Return the (X, Y) coordinate for the center point of the cell that contains the specified text.  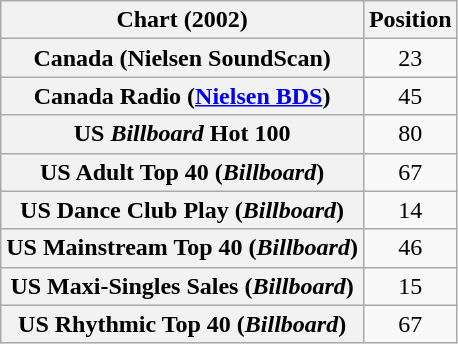
US Maxi-Singles Sales (Billboard) (182, 286)
Position (410, 20)
23 (410, 58)
14 (410, 210)
US Billboard Hot 100 (182, 134)
15 (410, 286)
Canada (Nielsen SoundScan) (182, 58)
US Rhythmic Top 40 (Billboard) (182, 324)
Canada Radio (Nielsen BDS) (182, 96)
80 (410, 134)
45 (410, 96)
US Adult Top 40 (Billboard) (182, 172)
US Dance Club Play (Billboard) (182, 210)
46 (410, 248)
US Mainstream Top 40 (Billboard) (182, 248)
Chart (2002) (182, 20)
